Output the (X, Y) coordinate of the center of the cell containing the given text.  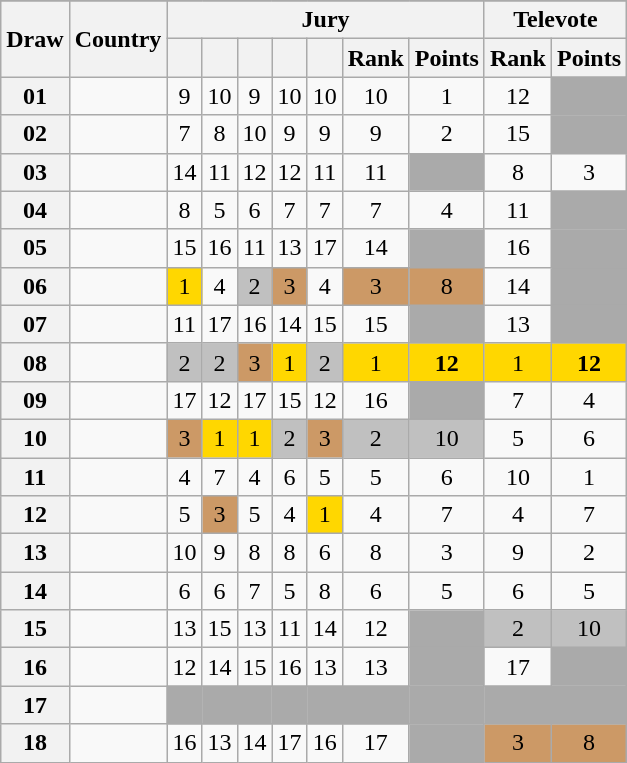
Country (118, 39)
01 (35, 96)
09 (35, 400)
04 (35, 210)
Jury (326, 20)
02 (35, 134)
03 (35, 172)
Draw (35, 39)
06 (35, 286)
07 (35, 324)
18 (35, 743)
08 (35, 362)
05 (35, 248)
Televote (555, 20)
